Find where the given text appears and provide that cell's center as [X, Y] coordinate. 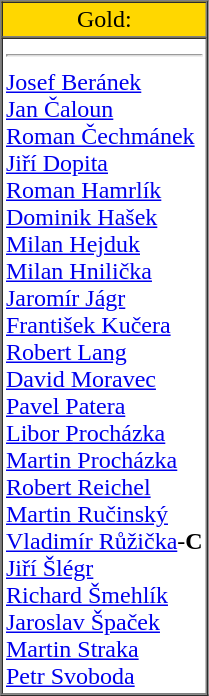
Gold: [105, 20]
